Determine the [X, Y] coordinate at the center of the cell enclosing the given text.  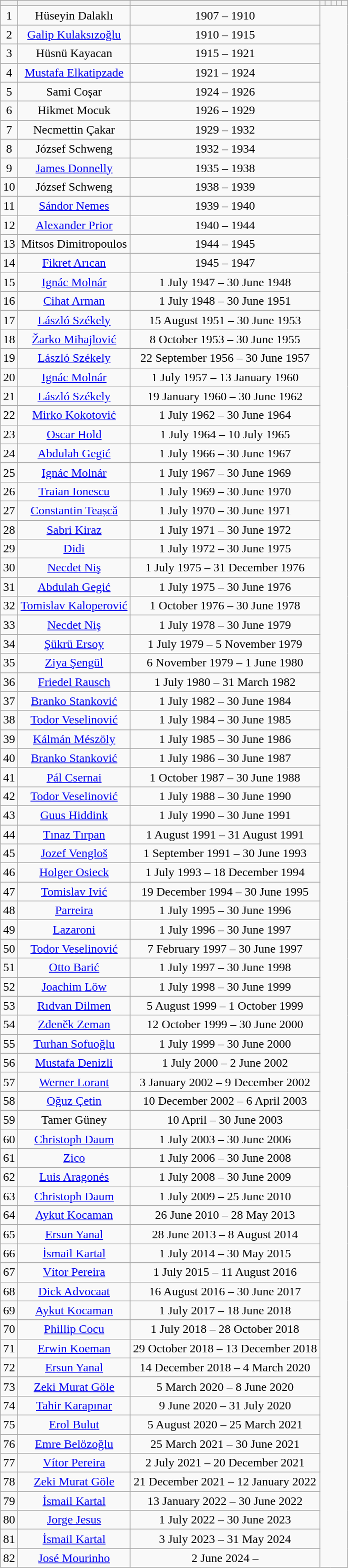
39 [9, 739]
Guus Hiddink [74, 815]
Şükrü Ersoy [74, 644]
Necmettin Çakar [74, 130]
1 October 1976 – 30 June 1978 [225, 606]
21 December 2021 – 12 January 2022 [225, 1482]
Ziya Şengül [74, 663]
4 [9, 73]
1 July 1986 – 30 June 1987 [225, 758]
5 [9, 92]
10 [9, 187]
38 [9, 720]
Dick Advocaat [74, 1291]
72 [9, 1367]
29 October 2018 – 13 December 2018 [225, 1348]
Rıdvan Dilmen [74, 1006]
16 August 2016 – 30 June 2017 [225, 1291]
Kálmán Mészöly [74, 739]
49 [9, 930]
1 July 2006 – 30 June 2008 [225, 1158]
74 [9, 1405]
16 [9, 301]
Zdeněk Zeman [74, 1025]
1 July 1990 – 30 June 1991 [225, 815]
1 July 1969 – 30 June 1970 [225, 491]
5 August 1999 – 1 October 1999 [225, 1006]
73 [9, 1386]
33 [9, 625]
26 June 2010 – 28 May 2013 [225, 1215]
Mitsos Dimitropoulos [74, 244]
Turhan Sofuoğlu [74, 1044]
Hüsnü Kayacan [74, 54]
1 July 1967 – 30 June 1969 [225, 472]
Cihat Arman [74, 301]
26 [9, 491]
27 [9, 510]
12 [9, 225]
80 [9, 1520]
58 [9, 1101]
1932 – 1934 [225, 149]
23 [9, 434]
2 June 2024 – [225, 1558]
40 [9, 758]
1 July 1980 – 31 March 1982 [225, 682]
68 [9, 1291]
Sami Coşar [74, 92]
24 [9, 453]
6 [9, 111]
1 July 2008 – 30 June 2009 [225, 1177]
54 [9, 1025]
José Mourinho [74, 1558]
69 [9, 1310]
2 [9, 35]
32 [9, 606]
Parreira [74, 911]
70 [9, 1329]
18 [9, 339]
1 [9, 16]
52 [9, 987]
35 [9, 663]
10 December 2002 – 6 April 2003 [225, 1101]
15 August 1951 – 30 June 1953 [225, 320]
28 [9, 530]
5 August 2020 – 25 March 2021 [225, 1424]
21 [9, 396]
1 July 1997 – 30 June 1998 [225, 968]
79 [9, 1501]
34 [9, 644]
25 [9, 472]
Tomislav Kaloperović [74, 606]
8 [9, 149]
3 January 2002 – 9 December 2002 [225, 1082]
Sabri Kiraz [74, 530]
63 [9, 1196]
Mustafa Elkatipzade [74, 73]
James Donnelly [74, 168]
1 July 1979 – 5 November 1979 [225, 644]
1 September 1991 – 30 June 1993 [225, 854]
Tamer Güney [74, 1120]
1 July 1993 – 18 December 1994 [225, 873]
30 [9, 568]
14 [9, 263]
1 July 2015 – 11 August 2016 [225, 1272]
20 [9, 377]
66 [9, 1253]
Holger Osieck [74, 873]
Luis Aragonés [74, 1177]
1 July 1988 – 30 June 1990 [225, 796]
1 August 1991 – 31 August 1991 [225, 834]
Joachim Löw [74, 987]
19 [9, 358]
1 October 1987 – 30 June 1988 [225, 777]
28 June 2013 – 8 August 2014 [225, 1234]
1 July 1975 – 30 June 1976 [225, 587]
22 [9, 415]
37 [9, 701]
1940 – 1944 [225, 225]
Erwin Koeman [74, 1348]
Pál Csernai [74, 777]
61 [9, 1158]
3 July 2023 – 31 May 2024 [225, 1539]
1935 – 1938 [225, 168]
6 November 1979 – 1 June 1980 [225, 663]
1924 – 1926 [225, 92]
Jozef Vengloš [74, 854]
Phillip Cocu [74, 1329]
Oscar Hold [74, 434]
2 July 2021 – 20 December 2021 [225, 1463]
1 July 1964 – 10 July 1965 [225, 434]
60 [9, 1139]
Otto Barić [74, 968]
57 [9, 1082]
1921 – 1924 [225, 73]
17 [9, 320]
55 [9, 1044]
1 July 1971 – 30 June 1972 [225, 530]
1 July 1998 – 30 June 1999 [225, 987]
56 [9, 1063]
36 [9, 682]
1 July 1982 – 30 June 1984 [225, 701]
1 July 1995 – 30 June 1996 [225, 911]
1 July 2017 – 18 June 2018 [225, 1310]
1929 – 1932 [225, 130]
71 [9, 1348]
1 July 1966 – 30 June 1967 [225, 453]
1 July 1975 – 31 December 1976 [225, 568]
75 [9, 1424]
14 December 2018 – 4 March 2020 [225, 1367]
1 July 1978 – 30 June 1979 [225, 625]
19 December 1994 – 30 June 1995 [225, 892]
1 July 1962 – 30 June 1964 [225, 415]
7 February 1997 – 30 June 1997 [225, 949]
8 October 1953 – 30 June 1955 [225, 339]
7 [9, 130]
1 July 1970 – 30 June 1971 [225, 510]
48 [9, 911]
45 [9, 854]
Traian Ionescu [74, 491]
Tınaz Tırpan [74, 834]
Didi [74, 549]
41 [9, 777]
3 [9, 54]
9 [9, 168]
Oğuz Çetin [74, 1101]
Sándor Nemes [74, 206]
12 October 1999 – 30 June 2000 [225, 1025]
1 July 2009 – 25 June 2010 [225, 1196]
53 [9, 1006]
81 [9, 1539]
62 [9, 1177]
1 July 2018 – 28 October 2018 [225, 1329]
Tomislav Ivić [74, 892]
9 June 2020 – 31 July 2020 [225, 1405]
Jorge Jesus [74, 1520]
67 [9, 1272]
Constantin Teașcă [74, 510]
1 July 1984 – 30 June 1985 [225, 720]
47 [9, 892]
1 July 1948 – 30 June 1951 [225, 301]
Emre Belözoğlu [74, 1443]
1938 – 1939 [225, 187]
13 [9, 244]
51 [9, 968]
Hikmet Mocuk [74, 111]
1 July 2003 – 30 June 2006 [225, 1139]
76 [9, 1443]
31 [9, 587]
Mirko Kokotović [74, 415]
Galip Kulaksızoğlu [74, 35]
15 [9, 282]
1 July 2014 – 30 May 2015 [225, 1253]
78 [9, 1482]
11 [9, 206]
1907 – 1910 [225, 16]
44 [9, 834]
Lazaroni [74, 930]
1 July 1957 – 13 January 1960 [225, 377]
Alexander Prior [74, 225]
1 July 2000 – 2 June 2002 [225, 1063]
1944 – 1945 [225, 244]
43 [9, 815]
19 January 1960 – 30 June 1962 [225, 396]
1 July 1947 – 30 June 1948 [225, 282]
1 July 1996 – 30 June 1997 [225, 930]
5 March 2020 – 8 June 2020 [225, 1386]
Fikret Arıcan [74, 263]
50 [9, 949]
42 [9, 796]
1 July 1999 – 30 June 2000 [225, 1044]
82 [9, 1558]
Werner Lorant [74, 1082]
65 [9, 1234]
1926 – 1929 [225, 111]
Žarko Mihajlović [74, 339]
1915 – 1921 [225, 54]
10 April – 30 June 2003 [225, 1120]
1939 – 1940 [225, 206]
1945 – 1947 [225, 263]
59 [9, 1120]
29 [9, 549]
1910 – 1915 [225, 35]
64 [9, 1215]
13 January 2022 – 30 June 2022 [225, 1501]
1 July 1972 – 30 June 1975 [225, 549]
Tahir Karapınar [74, 1405]
Friedel Rausch [74, 682]
77 [9, 1463]
22 September 1956 – 30 June 1957 [225, 358]
46 [9, 873]
Hüseyin Dalaklı [74, 16]
1 July 1985 – 30 June 1986 [225, 739]
Mustafa Denizli [74, 1063]
25 March 2021 – 30 June 2021 [225, 1443]
1 July 2022 – 30 June 2023 [225, 1520]
Erol Bulut [74, 1424]
Zico [74, 1158]
